Pinpoint the cell where the given text exists, returning its (x, y) midpoint coordinate. 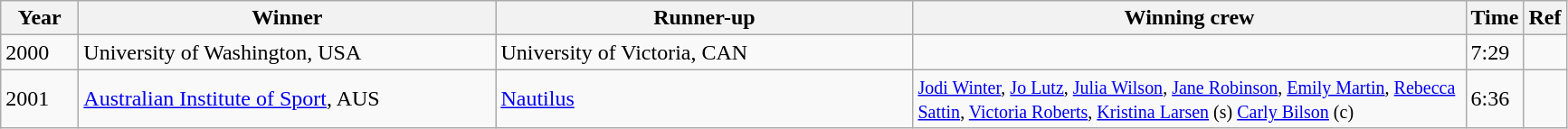
Nautilus (704, 99)
6:36 (1495, 99)
7:29 (1495, 52)
Year (40, 18)
University of Victoria, CAN (704, 52)
University of Washington, USA (288, 52)
2001 (40, 99)
Jodi Winter, Jo Lutz, Julia Wilson, Jane Robinson, Emily Martin, Rebecca Sattin, Victoria Roberts, Kristina Larsen (s) Carly Bilson (c) (1189, 99)
Runner-up (704, 18)
Ref (1545, 18)
Winner (288, 18)
2000 (40, 52)
Winning crew (1189, 18)
Time (1495, 18)
Australian Institute of Sport, AUS (288, 99)
